Search for the cell housing the specified text and yield its (X, Y) center coordinate. 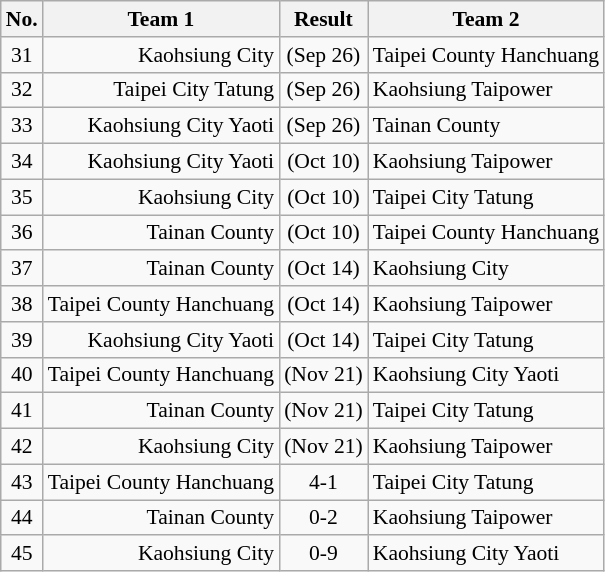
31 (22, 55)
32 (22, 90)
40 (22, 375)
34 (22, 162)
41 (22, 411)
43 (22, 482)
44 (22, 518)
0-9 (324, 554)
38 (22, 304)
Team 1 (161, 19)
33 (22, 126)
37 (22, 269)
42 (22, 447)
0-2 (324, 518)
4-1 (324, 482)
39 (22, 340)
Result (324, 19)
35 (22, 197)
No. (22, 19)
36 (22, 233)
Team 2 (486, 19)
45 (22, 554)
